Scan for the cell matching the given text and deliver its [X, Y] coordinate at center. 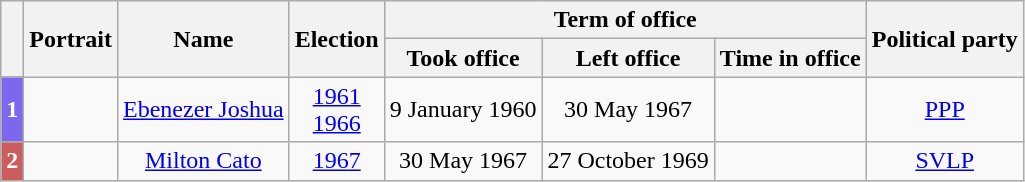
27 October 1969 [628, 161]
Milton Cato [203, 161]
SVLP [944, 161]
Political party [944, 39]
Name [203, 39]
Took office [463, 58]
19611966 [336, 110]
Ebenezer Joshua [203, 110]
Left office [628, 58]
Time in office [790, 58]
1967 [336, 161]
1 [12, 110]
Election [336, 39]
Portrait [71, 39]
PPP [944, 110]
2 [12, 161]
Term of office [625, 20]
9 January 1960 [463, 110]
